Return the [x, y] coordinate for the center point of the cell that contains the specified text.  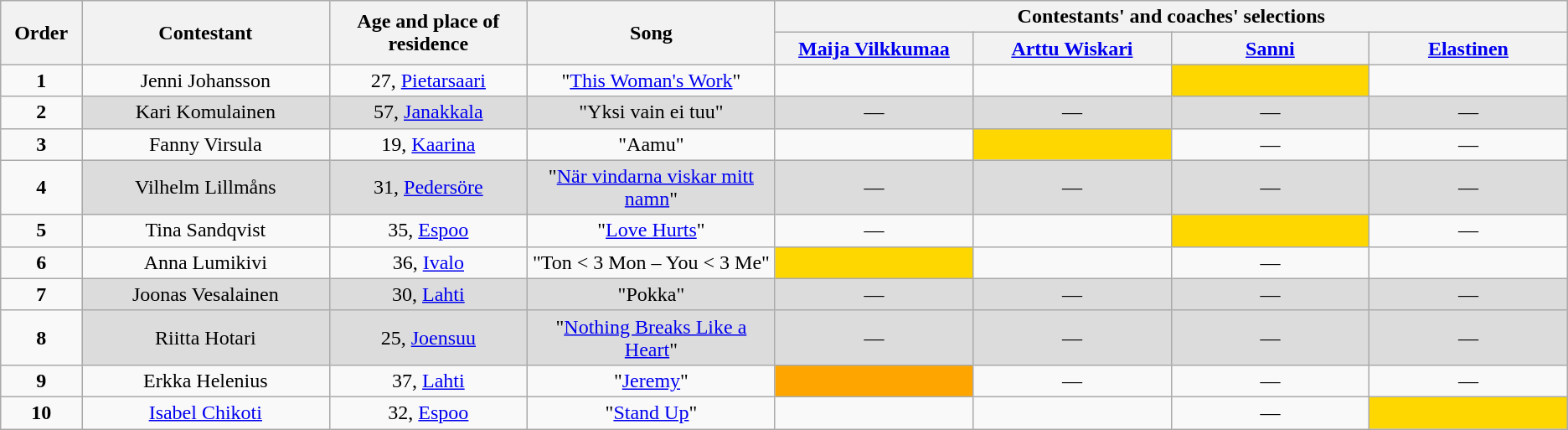
10 [42, 412]
Elastinen [1469, 49]
7 [42, 294]
"Ton < 3 Mon – You < 3 Me" [652, 262]
1 [42, 80]
"Pokka" [652, 294]
19, Kaarina [428, 144]
Maija Vilkkumaa [874, 49]
"Yksi vain ei tuu" [652, 112]
Anna Lumikivi [206, 262]
Order [42, 33]
"Love Hurts" [652, 231]
3 [42, 144]
Erkka Helenius [206, 381]
Isabel Chikoti [206, 412]
Joonas Vesalainen [206, 294]
Vilhelm Lillmåns [206, 188]
"När vindarna viskar mitt namn" [652, 188]
"This Woman's Work" [652, 80]
Tina Sandqvist [206, 231]
Contestant [206, 33]
Sanni [1270, 49]
31, Pedersöre [428, 188]
6 [42, 262]
4 [42, 188]
25, Joensuu [428, 337]
5 [42, 231]
Arttu Wiskari [1072, 49]
"Nothing Breaks Like a Heart" [652, 337]
"Aamu" [652, 144]
Kari Komulainen [206, 112]
Fanny Virsula [206, 144]
8 [42, 337]
2 [42, 112]
36, Ivalo [428, 262]
"Jeremy" [652, 381]
"Stand Up" [652, 412]
27, Pietarsaari [428, 80]
Age and place of residence [428, 33]
Song [652, 33]
37, Lahti [428, 381]
9 [42, 381]
32, Espoo [428, 412]
Contestants' and coaches' selections [1171, 17]
35, Espoo [428, 231]
Riitta Hotari [206, 337]
Jenni Johansson [206, 80]
30, Lahti [428, 294]
57, Janakkala [428, 112]
